Return the [X, Y] coordinate for the center point of the cell that contains the specified text.  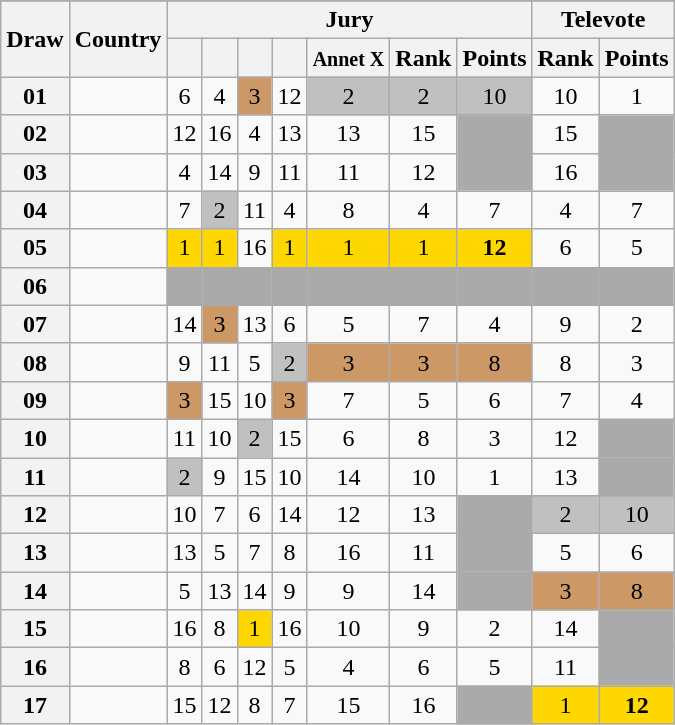
Televote [603, 20]
Jury [350, 20]
Annet X [348, 58]
Draw [35, 39]
05 [35, 248]
07 [35, 324]
06 [35, 286]
09 [35, 400]
Country [118, 39]
17 [35, 705]
04 [35, 210]
08 [35, 362]
01 [35, 96]
03 [35, 172]
02 [35, 134]
